For the text-containing cell, return its midpoint in [x, y] coordinate format. 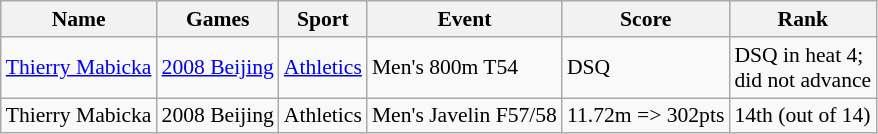
DSQ in heat 4; did not advance [802, 68]
DSQ [646, 68]
Men's 800m T54 [464, 68]
Rank [802, 19]
Men's Javelin F57/58 [464, 116]
Score [646, 19]
Name [79, 19]
14th (out of 14) [802, 116]
Event [464, 19]
Sport [323, 19]
Games [218, 19]
11.72m => 302pts [646, 116]
